Return the (X, Y) coordinate for the center point of the cell that contains the specified text.  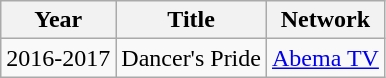
2016-2017 (58, 58)
Year (58, 20)
Abema TV (325, 58)
Title (192, 20)
Network (325, 20)
Dancer's Pride (192, 58)
